Determine the (x, y) coordinate at the center of the cell enclosing the given text.  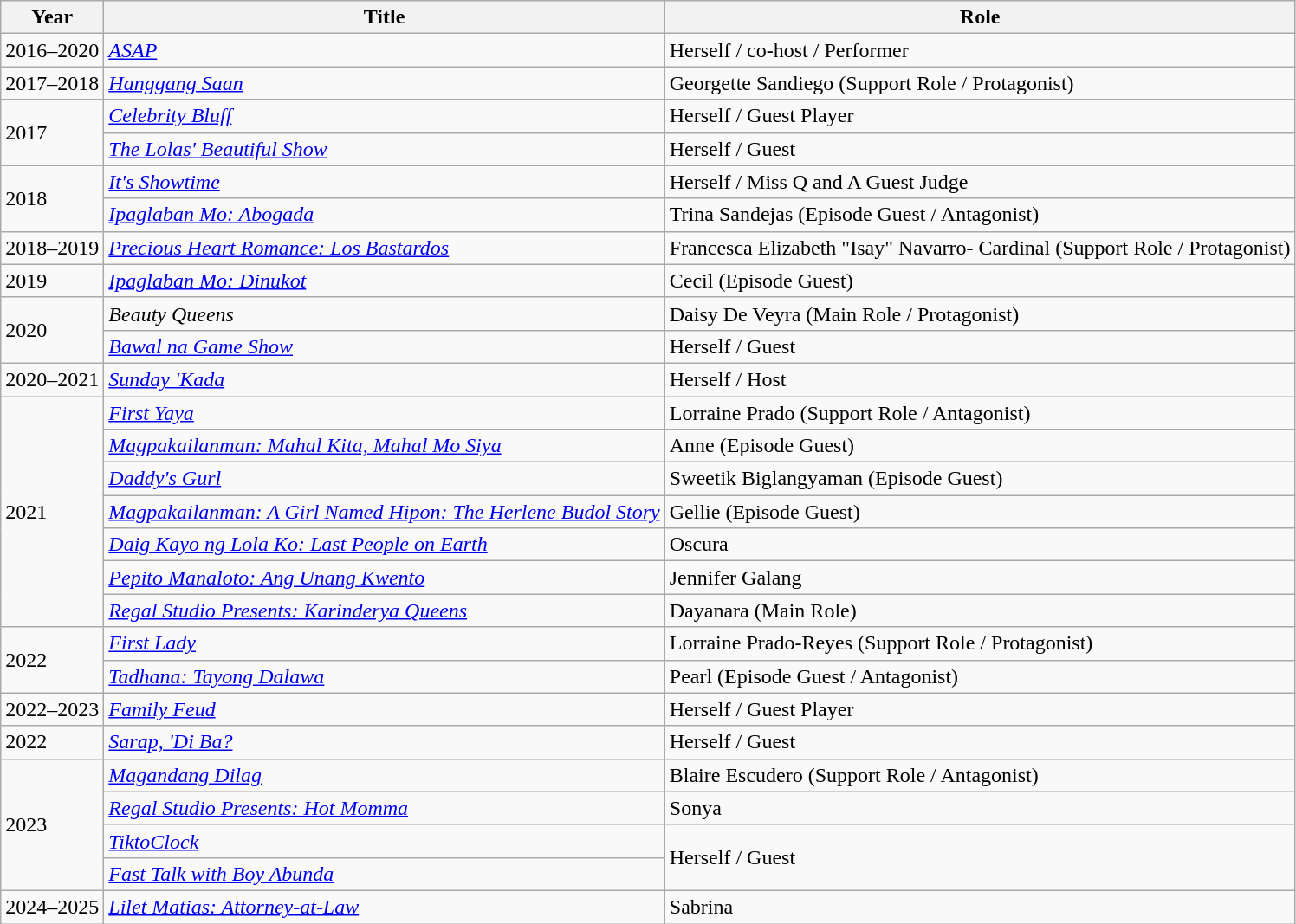
Pearl (Episode Guest / Antagonist) (980, 676)
Sabrina (980, 907)
Magpakailanman: Mahal Kita, Mahal Mo Siya (385, 446)
Tadhana: Tayong Dalawa (385, 676)
2023 (52, 824)
The Lolas' Beautiful Show (385, 149)
Title (385, 17)
Oscura (980, 545)
First Yaya (385, 413)
Hanggang Saan (385, 83)
Sarap, 'Di Ba? (385, 742)
Gellie (Episode Guest) (980, 512)
2017–2018 (52, 83)
Sweetik Biglangyaman (Episode Guest) (980, 479)
Celebrity Bluff (385, 116)
It's Showtime (385, 182)
2017 (52, 132)
Daisy De Veyra (Main Role / Protagonist) (980, 313)
2019 (52, 281)
Daig Kayo ng Lola Ko: Last People on Earth (385, 545)
Lilet Matias: Attorney-at-Law (385, 907)
Blaire Escudero (Support Role / Antagonist) (980, 775)
Magandang Dilag (385, 775)
Daddy's Gurl (385, 479)
Dayanara (Main Role) (980, 611)
Francesca Elizabeth "Isay" Navarro- Cardinal (Support Role / Protagonist) (980, 248)
2022–2023 (52, 709)
Georgette Sandiego (Support Role / Protagonist) (980, 83)
Sunday 'Kada (385, 379)
Precious Heart Romance: Los Bastardos (385, 248)
Bawal na Game Show (385, 346)
Regal Studio Presents: Hot Momma (385, 808)
2018 (52, 198)
Trina Sandejas (Episode Guest / Antagonist) (980, 215)
Jennifer Galang (980, 578)
ASAP (385, 50)
TiktoClock (385, 841)
Beauty Queens (385, 313)
Regal Studio Presents: Karinderya Queens (385, 611)
Lorraine Prado-Reyes (Support Role / Protagonist) (980, 643)
Anne (Episode Guest) (980, 446)
Sonya (980, 808)
Fast Talk with Boy Abunda (385, 874)
Lorraine Prado (Support Role / Antagonist) (980, 413)
Herself / Host (980, 379)
Year (52, 17)
Pepito Manaloto: Ang Unang Kwento (385, 578)
Herself / co-host / Performer (980, 50)
First Lady (385, 643)
Role (980, 17)
Family Feud (385, 709)
Herself / Miss Q and A Guest Judge (980, 182)
Ipaglaban Mo: Abogada (385, 215)
Ipaglaban Mo: Dinukot (385, 281)
2024–2025 (52, 907)
2021 (52, 512)
2016–2020 (52, 50)
2020 (52, 330)
2020–2021 (52, 379)
Cecil (Episode Guest) (980, 281)
2018–2019 (52, 248)
Magpakailanman: A Girl Named Hipon: The Herlene Budol Story (385, 512)
